Return the (x, y) coordinate for the center point of the cell that contains the specified text.  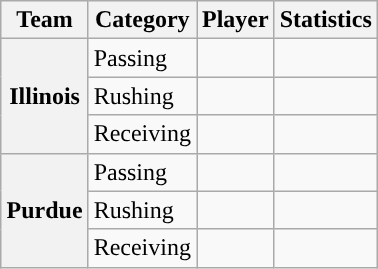
Purdue (44, 210)
Category (142, 20)
Illinois (44, 96)
Player (235, 20)
Team (44, 20)
Statistics (326, 20)
